Search for the cell housing the specified text and yield its (X, Y) center coordinate. 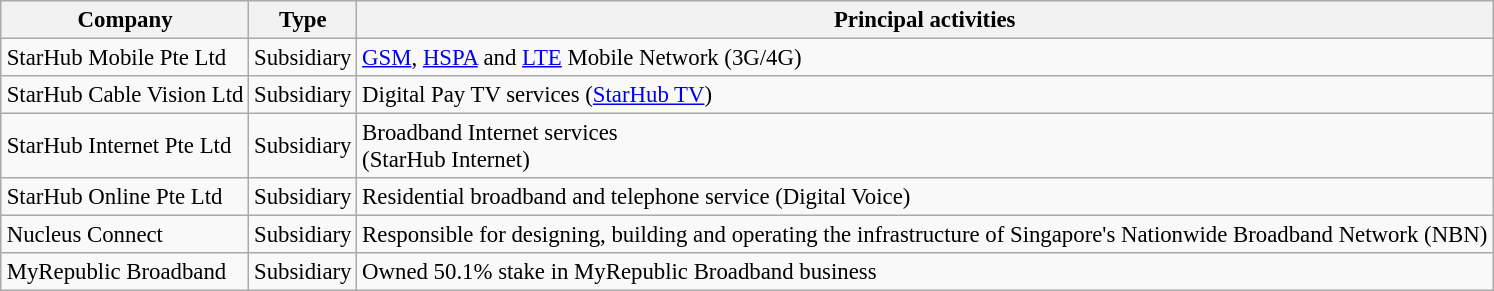
Residential broadband and telephone service (Digital Voice) (925, 197)
StarHub Online Pte Ltd (124, 197)
StarHub Mobile Pte Ltd (124, 58)
Broadband Internet services(StarHub Internet) (925, 146)
Nucleus Connect (124, 235)
Principal activities (925, 20)
GSM, HSPA and LTE Mobile Network (3G/4G) (925, 58)
Type (303, 20)
Digital Pay TV services (StarHub TV) (925, 95)
Company (124, 20)
StarHub Internet Pte Ltd (124, 146)
Responsible for designing, building and operating the infrastructure of Singapore's Nationwide Broadband Network (NBN) (925, 235)
StarHub Cable Vision Ltd (124, 95)
